Extract the (x, y) coordinate from the center of the cell holding the provided text.  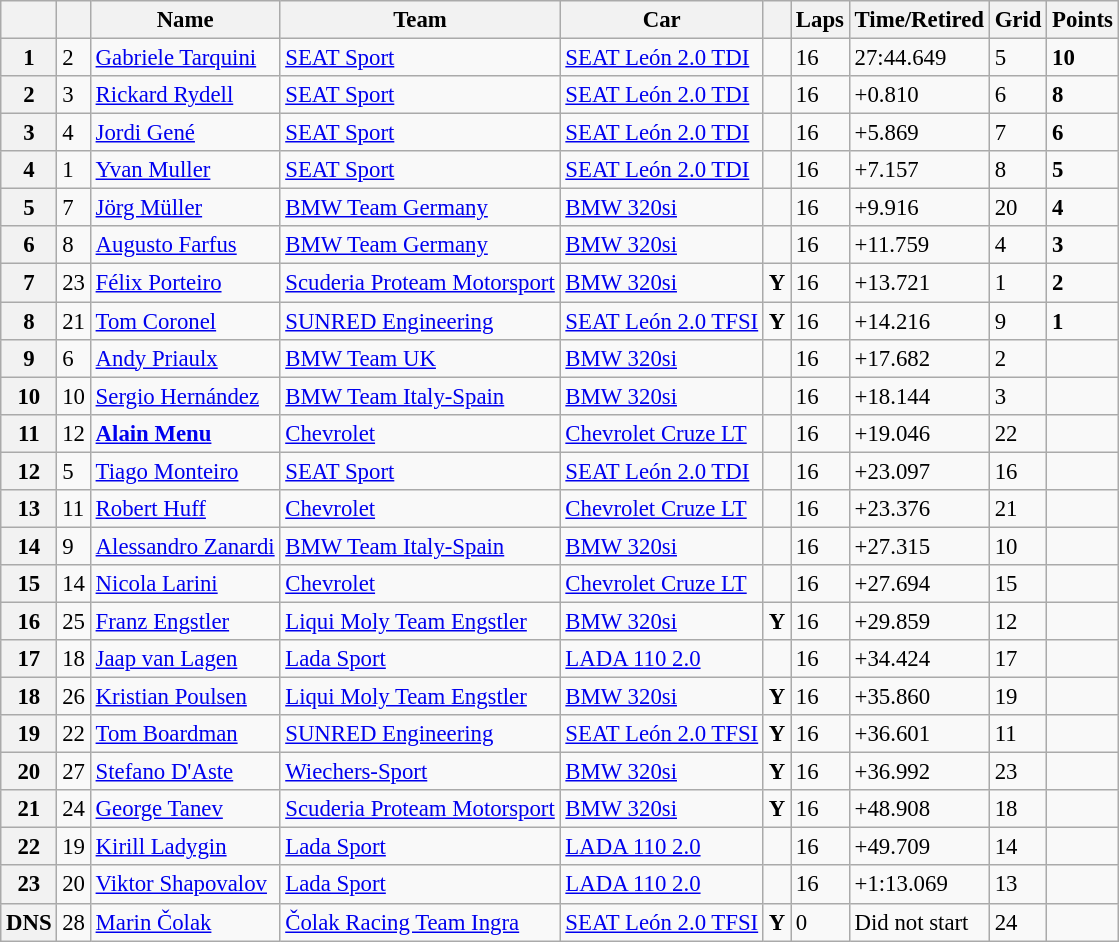
Wiechers-Sport (420, 772)
28 (74, 922)
Franz Engstler (185, 621)
+1:13.069 (919, 885)
Laps (820, 20)
Marin Čolak (185, 922)
Andy Priaulx (185, 358)
Gabriele Tarquini (185, 58)
+0.810 (919, 95)
Team (420, 20)
+36.601 (919, 734)
Augusto Farfus (185, 245)
Time/Retired (919, 20)
+29.859 (919, 621)
Sergio Hernández (185, 396)
DNS (29, 922)
Kirill Ladygin (185, 847)
+49.709 (919, 847)
+5.869 (919, 133)
Yvan Muller (185, 170)
Jörg Müller (185, 208)
Jaap van Lagen (185, 659)
+7.157 (919, 170)
27:44.649 (919, 58)
Stefano D'Aste (185, 772)
Tom Coronel (185, 321)
+27.315 (919, 546)
Did not start (919, 922)
27 (74, 772)
+17.682 (919, 358)
+18.144 (919, 396)
Points (1082, 20)
0 (820, 922)
Tom Boardman (185, 734)
BMW Team UK (420, 358)
Tiago Monteiro (185, 471)
+14.216 (919, 321)
Alessandro Zanardi (185, 546)
Čolak Racing Team Ingra (420, 922)
26 (74, 697)
+35.860 (919, 697)
Nicola Larini (185, 584)
+9.916 (919, 208)
+23.097 (919, 471)
Name (185, 20)
Kristian Poulsen (185, 697)
+48.908 (919, 809)
Car (662, 20)
Jordi Gené (185, 133)
+19.046 (919, 433)
+36.992 (919, 772)
+13.721 (919, 283)
Alain Menu (185, 433)
+11.759 (919, 245)
George Tanev (185, 809)
+23.376 (919, 509)
Félix Porteiro (185, 283)
Robert Huff (185, 509)
Viktor Shapovalov (185, 885)
+34.424 (919, 659)
+27.694 (919, 584)
Grid (1018, 20)
25 (74, 621)
Rickard Rydell (185, 95)
